Locate the cell with the specified text and output its [x, y] center coordinate. 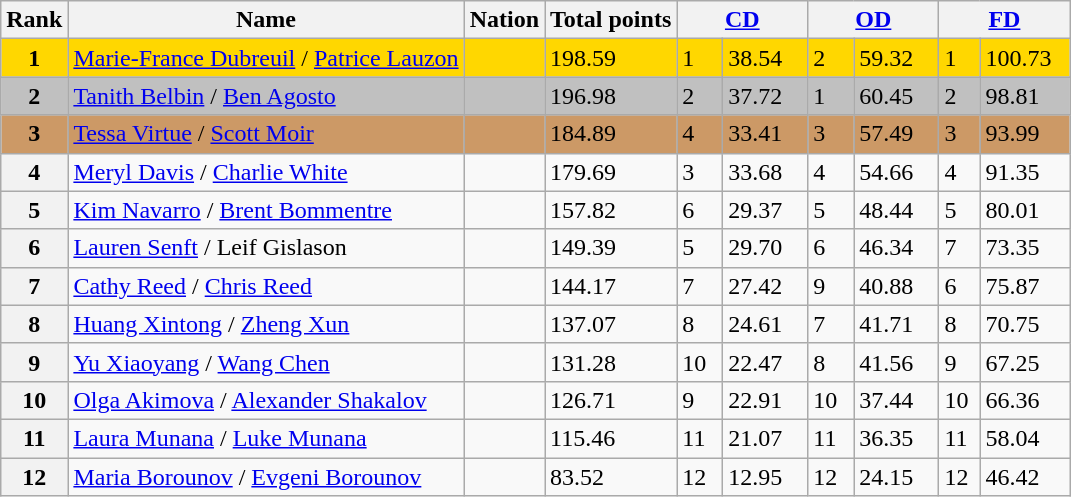
Laura Munana / Luke Munana [266, 438]
Tessa Virtue / Scott Moir [266, 134]
21.07 [766, 438]
37.44 [896, 400]
Olga Akimova / Alexander Shakalov [266, 400]
Name [266, 20]
36.35 [896, 438]
24.61 [766, 324]
Rank [34, 20]
196.98 [611, 96]
60.45 [896, 96]
Meryl Davis / Charlie White [266, 172]
157.82 [611, 210]
38.54 [766, 58]
37.72 [766, 96]
22.91 [766, 400]
Marie-France Dubreuil / Patrice Lauzon [266, 58]
100.73 [1025, 58]
CD [742, 20]
Maria Borounov / Evgeni Borounov [266, 477]
40.88 [896, 286]
24.15 [896, 477]
Huang Xintong / Zheng Xun [266, 324]
73.35 [1025, 248]
46.42 [1025, 477]
OD [874, 20]
33.41 [766, 134]
144.17 [611, 286]
Kim Navarro / Brent Bommentre [266, 210]
12.95 [766, 477]
198.59 [611, 58]
41.56 [896, 362]
80.01 [1025, 210]
27.42 [766, 286]
29.37 [766, 210]
48.44 [896, 210]
70.75 [1025, 324]
179.69 [611, 172]
98.81 [1025, 96]
126.71 [611, 400]
54.66 [896, 172]
Tanith Belbin / Ben Agosto [266, 96]
58.04 [1025, 438]
22.47 [766, 362]
57.49 [896, 134]
91.35 [1025, 172]
Nation [504, 20]
33.68 [766, 172]
184.89 [611, 134]
46.34 [896, 248]
66.36 [1025, 400]
Total points [611, 20]
93.99 [1025, 134]
Lauren Senft / Leif Gislason [266, 248]
29.70 [766, 248]
Yu Xiaoyang / Wang Chen [266, 362]
83.52 [611, 477]
75.87 [1025, 286]
59.32 [896, 58]
149.39 [611, 248]
137.07 [611, 324]
67.25 [1025, 362]
FD [1004, 20]
115.46 [611, 438]
131.28 [611, 362]
41.71 [896, 324]
Cathy Reed / Chris Reed [266, 286]
